Capture the cell that displays the provided text and extract its [x, y] central coordinate. 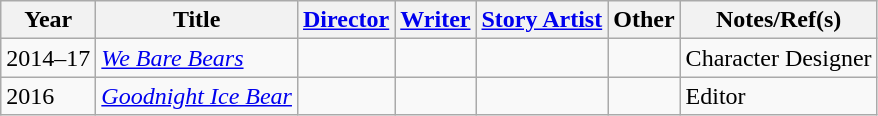
Goodnight Ice Bear [197, 96]
Character Designer [778, 58]
Notes/Ref(s) [778, 20]
Writer [436, 20]
Year [48, 20]
Director [346, 20]
We Bare Bears [197, 58]
Story Artist [542, 20]
2016 [48, 96]
Editor [778, 96]
Other [644, 20]
Title [197, 20]
2014–17 [48, 58]
